Detect which cell encompasses the target text, then output its (X, Y) center coordinate. 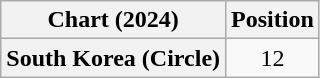
Chart (2024) (114, 20)
12 (273, 58)
South Korea (Circle) (114, 58)
Position (273, 20)
